Detect which cell encompasses the target text, then output its (x, y) center coordinate. 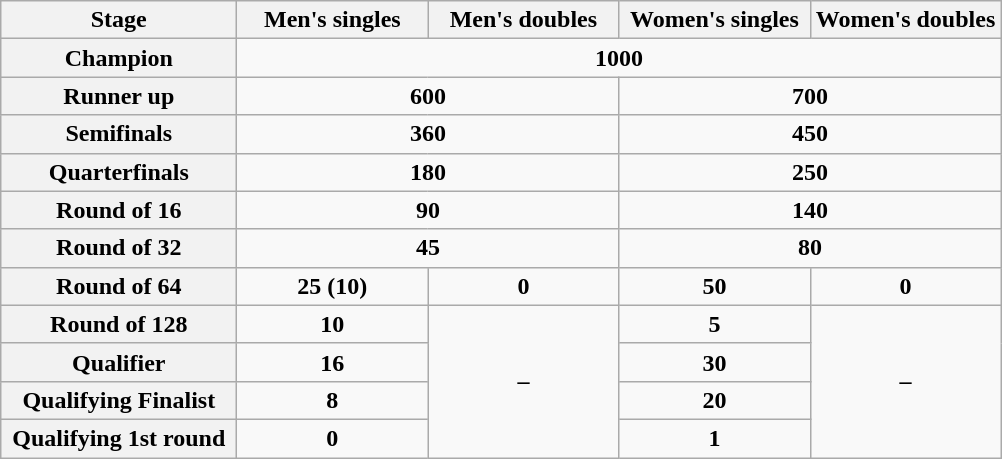
Quarterfinals (119, 172)
45 (428, 248)
8 (332, 400)
Men's singles (332, 20)
Qualifier (119, 362)
Semifinals (119, 134)
450 (810, 134)
10 (332, 324)
Stage (119, 20)
Qualifying Finalist (119, 400)
180 (428, 172)
Round of 16 (119, 210)
1 (714, 438)
360 (428, 134)
25 (10) (332, 286)
90 (428, 210)
140 (810, 210)
80 (810, 248)
Champion (119, 58)
5 (714, 324)
16 (332, 362)
1000 (619, 58)
Women's singles (714, 20)
50 (714, 286)
Women's doubles (906, 20)
Round of 128 (119, 324)
Round of 64 (119, 286)
Men's doubles (524, 20)
Qualifying 1st round (119, 438)
30 (714, 362)
700 (810, 96)
600 (428, 96)
250 (810, 172)
Runner up (119, 96)
Round of 32 (119, 248)
20 (714, 400)
